Determine the (x, y) coordinate at the center of the cell enclosing the given text.  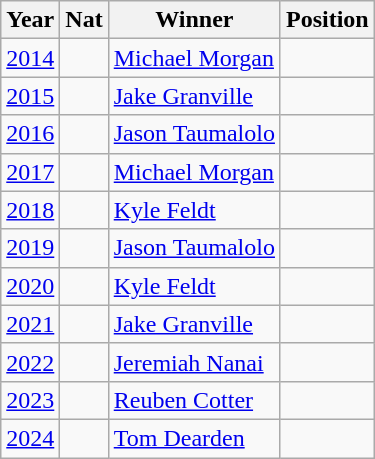
2014 (30, 58)
Nat (84, 20)
2023 (30, 400)
Year (30, 20)
2017 (30, 172)
Jeremiah Nanai (194, 362)
Winner (194, 20)
Tom Dearden (194, 438)
2018 (30, 210)
2015 (30, 96)
2020 (30, 286)
Reuben Cotter (194, 400)
2019 (30, 248)
2016 (30, 134)
2024 (30, 438)
2021 (30, 324)
2022 (30, 362)
Position (327, 20)
